Determine the (X, Y) coordinate at the center of the cell enclosing the given text.  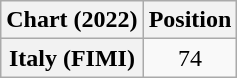
74 (190, 58)
Position (190, 20)
Chart (2022) (72, 20)
Italy (FIMI) (72, 58)
